Determine the [x, y] coordinate at the center of the cell enclosing the given text.  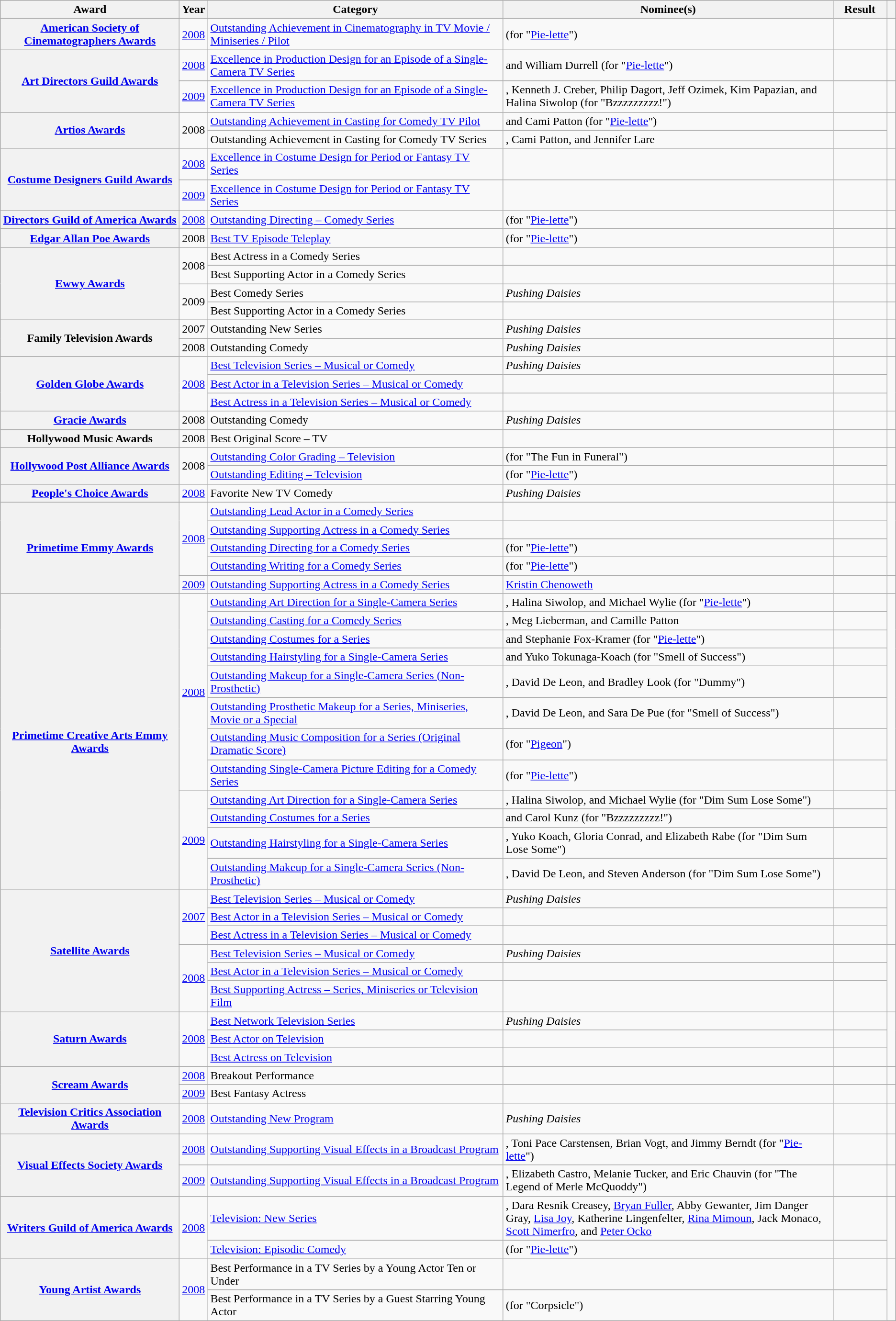
, David De Leon, and Steven Anderson (for "Dim Sum Lose Some") [668, 874]
Ewwy Awards [90, 283]
Outstanding Music Composition for a Series (Original Dramatic Score) [355, 744]
Outstanding Achievement in Casting for Comedy TV Pilot [355, 121]
Visual Effects Society Awards [90, 1165]
and Carol Kunz (for "Bzzzzzzzzz!") [668, 818]
Hollywood Music Awards [90, 438]
, Cami Patton, and Jennifer Lare [668, 139]
and Cami Patton (for "Pie-lette") [668, 121]
Outstanding Editing – Television [355, 475]
, David De Leon, and Bradley Look (for "Dummy") [668, 682]
Costume Designers Guild Awards [90, 179]
Best Actress on Television [355, 1057]
Young Artist Awards [90, 1289]
Outstanding Lead Actor in a Comedy Series [355, 511]
Primetime Creative Arts Emmy Awards [90, 742]
Directors Guild of America Awards [90, 220]
Edgar Allan Poe Awards [90, 238]
Outstanding Writing for a Comedy Series [355, 566]
Best Actor on Television [355, 1039]
(for "Corpsicle") [668, 1305]
and Yuko Tokunaga-Koach (for "Smell of Success") [668, 657]
Year [193, 10]
, Meg Lieberman, and Camille Patton [668, 621]
, Halina Siwolop, and Michael Wylie (for "Dim Sum Lose Some") [668, 800]
Family Television Awards [90, 338]
Gracie Awards [90, 420]
Kristin Chenoweth [668, 584]
, Halina Siwolop, and Michael Wylie (for "Pie-lette") [668, 603]
Category [355, 10]
(for "The Fun in Funeral") [668, 457]
, David De Leon, and Sara De Pue (for "Smell of Success") [668, 713]
(for "Pigeon") [668, 744]
Best Actress in a Comedy Series [355, 256]
Outstanding Single-Camera Picture Editing for a Comedy Series [355, 775]
Outstanding Achievement in Cinematography in TV Movie / Miniseries / Pilot [355, 34]
, Toni Pace Carstensen, Brian Vogt, and Jimmy Berndt (for "Pie-lette") [668, 1150]
Outstanding Directing for a Comedy Series [355, 548]
and William Durrell (for "Pie-lette") [668, 65]
and Stephanie Fox-Kramer (for "Pie-lette") [668, 639]
Best Performance in a TV Series by a Guest Starring Young Actor [355, 1305]
Best Original Score – TV [355, 438]
Scream Awards [90, 1085]
Television Critics Association Awards [90, 1118]
Best Performance in a TV Series by a Young Actor Ten or Under [355, 1274]
Writers Guild of America Awards [90, 1227]
American Society of Cinematographers Awards [90, 34]
Artios Awards [90, 130]
Satellite Awards [90, 951]
Outstanding Prosthetic Makeup for a Series, Miniseries, Movie or a Special [355, 713]
Outstanding Color Grading – Television [355, 457]
Outstanding Achievement in Casting for Comedy TV Series [355, 139]
Best Fantasy Actress [355, 1094]
Outstanding New Series [355, 329]
Outstanding New Program [355, 1118]
Best Network Television Series [355, 1021]
Outstanding Casting for a Comedy Series [355, 621]
Nominee(s) [668, 10]
Best Supporting Actress – Series, Miniseries or Television Film [355, 996]
, Elizabeth Castro, Melanie Tucker, and Eric Chauvin (for "The Legend of Merle McQuoddy") [668, 1180]
Result [860, 10]
Award [90, 10]
Hollywood Post Alliance Awards [90, 466]
Television: Episodic Comedy [355, 1249]
People's Choice Awards [90, 493]
Best TV Episode Teleplay [355, 238]
, Yuko Koach, Gloria Conrad, and Elizabeth Rabe (for "Dim Sum Lose Some") [668, 842]
Art Directors Guild Awards [90, 81]
Best Comedy Series [355, 292]
, Kenneth J. Creber, Philip Dagort, Jeff Ozimek, Kim Papazian, and Halina Siwolop (for "Bzzzzzzzzz!") [668, 97]
Saturn Awards [90, 1039]
Golden Globe Awards [90, 384]
Primetime Emmy Awards [90, 548]
Outstanding Directing – Comedy Series [355, 220]
Breakout Performance [355, 1075]
Favorite New TV Comedy [355, 493]
Television: New Series [355, 1218]
